For the text-containing cell, return its midpoint in [x, y] coordinate format. 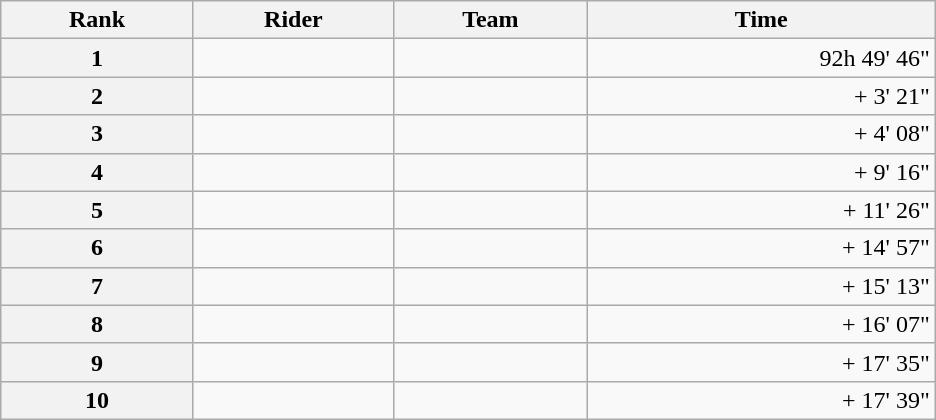
3 [98, 134]
+ 3' 21" [761, 96]
+ 17' 39" [761, 400]
+ 4' 08" [761, 134]
Rank [98, 20]
+ 11' 26" [761, 210]
92h 49' 46" [761, 58]
5 [98, 210]
10 [98, 400]
6 [98, 248]
+ 14' 57" [761, 248]
+ 17' 35" [761, 362]
+ 9' 16" [761, 172]
2 [98, 96]
7 [98, 286]
1 [98, 58]
Time [761, 20]
Team [490, 20]
4 [98, 172]
Rider [293, 20]
+ 16' 07" [761, 324]
+ 15' 13" [761, 286]
8 [98, 324]
9 [98, 362]
